Pinpoint the cell where the given text exists, returning its [x, y] midpoint coordinate. 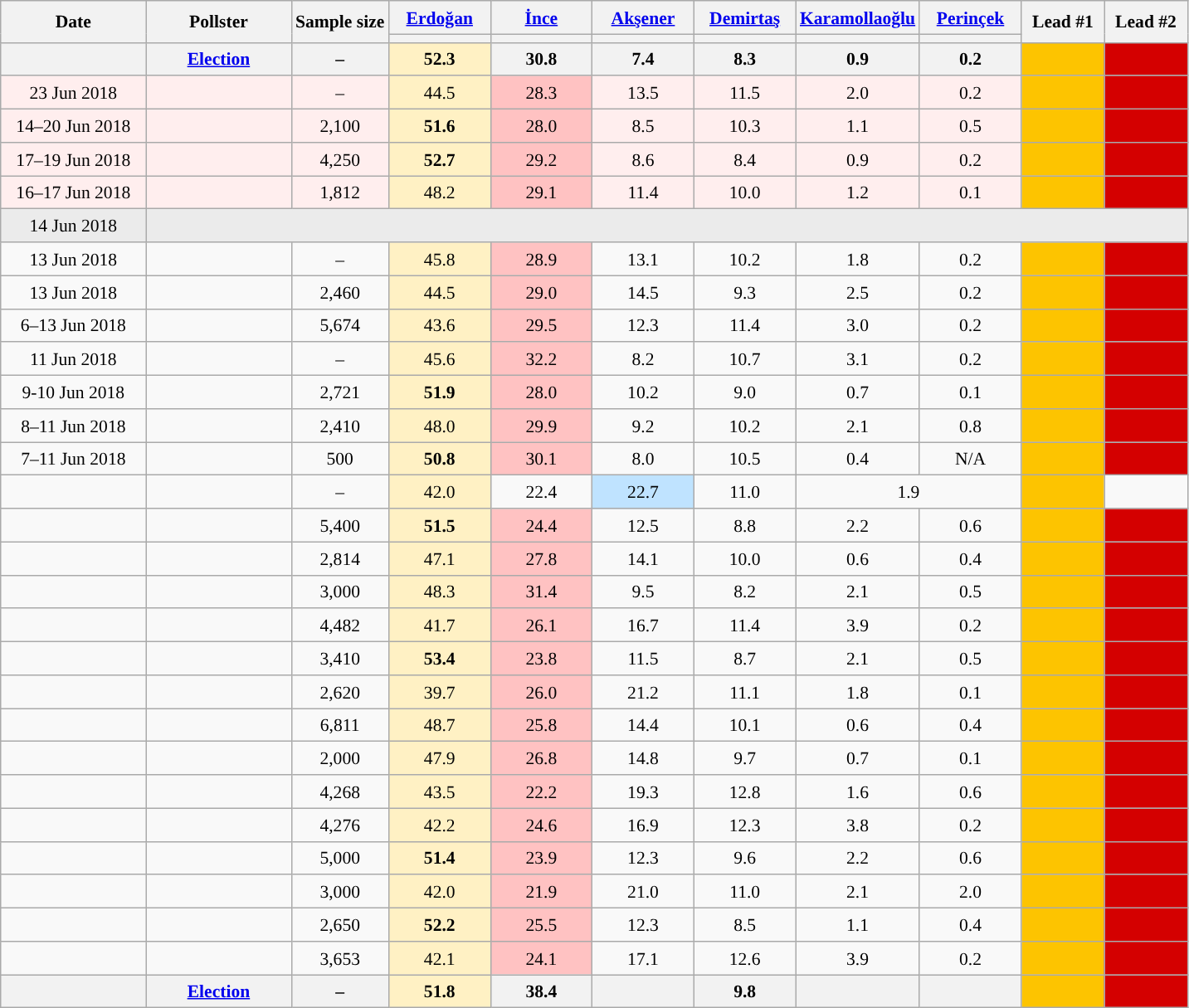
28.9 [541, 259]
1,812 [340, 192]
41.7 [440, 626]
47.1 [440, 558]
30.8 [541, 59]
48.2 [440, 192]
4,268 [340, 791]
14.1 [644, 558]
3.0 [858, 325]
9-10 Jun 2018 [73, 392]
Pollster [219, 22]
9.3 [745, 292]
0.8 [971, 426]
52.2 [440, 925]
Karamollaoğlu [858, 17]
25.5 [541, 925]
8.0 [644, 459]
26.1 [541, 626]
53.4 [440, 659]
30.1 [541, 459]
45.8 [440, 259]
8.4 [745, 159]
23.9 [541, 858]
2,100 [340, 126]
29.0 [541, 292]
5,400 [340, 525]
2.5 [858, 292]
4,482 [340, 626]
2,721 [340, 392]
3.1 [858, 359]
İnce [541, 17]
1.9 [909, 492]
5,000 [340, 858]
6,811 [340, 725]
51.5 [440, 525]
23 Jun 2018 [73, 93]
3.8 [858, 825]
51.8 [440, 991]
51.4 [440, 858]
13.5 [644, 93]
29.1 [541, 192]
21.0 [644, 892]
14.8 [644, 758]
8–11 Jun 2018 [73, 426]
9.5 [644, 592]
14 Jun 2018 [73, 226]
26.8 [541, 758]
3,410 [340, 659]
51.9 [440, 392]
51.6 [440, 126]
Date [73, 22]
14.5 [644, 292]
16.9 [644, 825]
21.9 [541, 892]
12.8 [745, 791]
29.5 [541, 325]
4,276 [340, 825]
Erdoğan [440, 17]
48.0 [440, 426]
2,410 [340, 426]
Lead #2 [1146, 22]
9.7 [745, 758]
21.2 [644, 692]
11 Jun 2018 [73, 359]
52.3 [440, 59]
10.7 [745, 359]
17–19 Jun 2018 [73, 159]
24.6 [541, 825]
9.0 [745, 392]
16–17 Jun 2018 [73, 192]
13.1 [644, 259]
14.4 [644, 725]
29.2 [541, 159]
7–11 Jun 2018 [73, 459]
6–13 Jun 2018 [73, 325]
7.4 [644, 59]
3,653 [340, 958]
500 [340, 459]
10.5 [745, 459]
Demirtaş [745, 17]
48.7 [440, 725]
9.6 [745, 858]
22.2 [541, 791]
22.4 [541, 492]
9.8 [745, 991]
48.3 [440, 592]
22.7 [644, 492]
10.1 [745, 725]
8.7 [745, 659]
2,000 [340, 758]
17.1 [644, 958]
8.3 [745, 59]
45.6 [440, 359]
Akşener [644, 17]
2,460 [340, 292]
42.2 [440, 825]
16.7 [644, 626]
10.3 [745, 126]
19.3 [644, 791]
50.8 [440, 459]
1.6 [858, 791]
43.6 [440, 325]
5,674 [340, 325]
52.7 [440, 159]
26.0 [541, 692]
43.5 [440, 791]
Perinçek [971, 17]
9.2 [644, 426]
4,250 [340, 159]
12.5 [644, 525]
25.8 [541, 725]
31.4 [541, 592]
28.3 [541, 93]
2,814 [340, 558]
42.1 [440, 958]
38.4 [541, 991]
8.8 [745, 525]
39.7 [440, 692]
27.8 [541, 558]
24.4 [541, 525]
23.8 [541, 659]
2,650 [340, 925]
1.2 [858, 192]
Lead #1 [1063, 22]
11.1 [745, 692]
29.9 [541, 426]
47.9 [440, 758]
32.2 [541, 359]
12.6 [745, 958]
Sample size [340, 22]
N/A [971, 459]
14–20 Jun 2018 [73, 126]
24.1 [541, 958]
8.6 [644, 159]
2,620 [340, 692]
